Capture the cell that displays the provided text and extract its [X, Y] central coordinate. 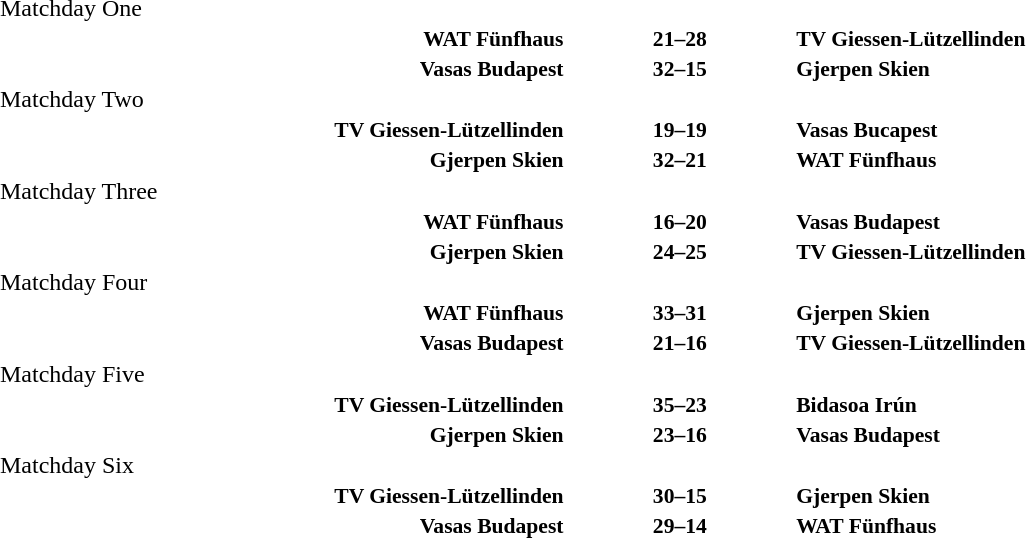
32–15 [680, 68]
19–19 [680, 130]
16–20 [680, 222]
24–25 [680, 252]
30–15 [680, 496]
35–23 [680, 404]
23–16 [680, 434]
33–31 [680, 313]
21–16 [680, 343]
21–28 [680, 38]
32–21 [680, 160]
